From the cell containing the given text, extract its center point as (x, y) coordinate. 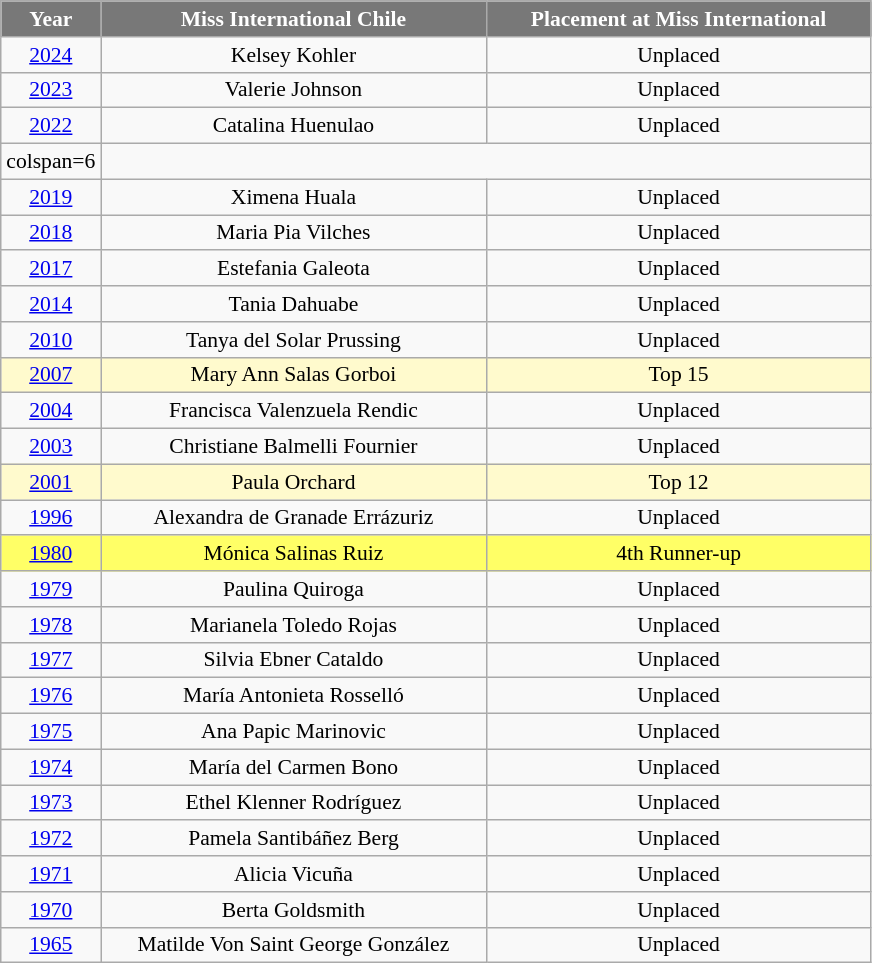
Silvia Ebner Cataldo (294, 660)
2019 (51, 197)
Placement at Miss International (678, 19)
Tania Dahuabe (294, 304)
Maria Pia Vilches (294, 233)
María Antonieta Rosselló (294, 696)
1976 (51, 696)
María del Carmen Bono (294, 767)
2010 (51, 340)
1977 (51, 660)
1978 (51, 625)
2014 (51, 304)
2024 (51, 55)
Valerie Johnson (294, 90)
Ana Papic Marinovic (294, 732)
Mónica Salinas Ruiz (294, 554)
Estefania Galeota (294, 269)
Marianela Toledo Rojas (294, 625)
2023 (51, 90)
Alicia Vicuña (294, 874)
1975 (51, 732)
Mary Ann Salas Gorboi (294, 375)
Miss International Chile (294, 19)
1973 (51, 803)
Ethel Klenner Rodríguez (294, 803)
Ximena Huala (294, 197)
2018 (51, 233)
2017 (51, 269)
1972 (51, 839)
2001 (51, 482)
Paula Orchard (294, 482)
2004 (51, 411)
Francisca Valenzuela Rendic (294, 411)
Year (51, 19)
Catalina Huenulao (294, 126)
1971 (51, 874)
2022 (51, 126)
4th Runner-up (678, 554)
Alexandra de Granade Errázuriz (294, 518)
1974 (51, 767)
2007 (51, 375)
Top 15 (678, 375)
1970 (51, 910)
2003 (51, 447)
1996 (51, 518)
Paulina Quiroga (294, 589)
Christiane Balmelli Fournier (294, 447)
Matilde Von Saint George González (294, 945)
Berta Goldsmith (294, 910)
Pamela Santibáñez Berg (294, 839)
1980 (51, 554)
Kelsey Kohler (294, 55)
Tanya del Solar Prussing (294, 340)
colspan=6 (51, 162)
1965 (51, 945)
1979 (51, 589)
Top 12 (678, 482)
